Return (x, y) of the center of cell containing provided text 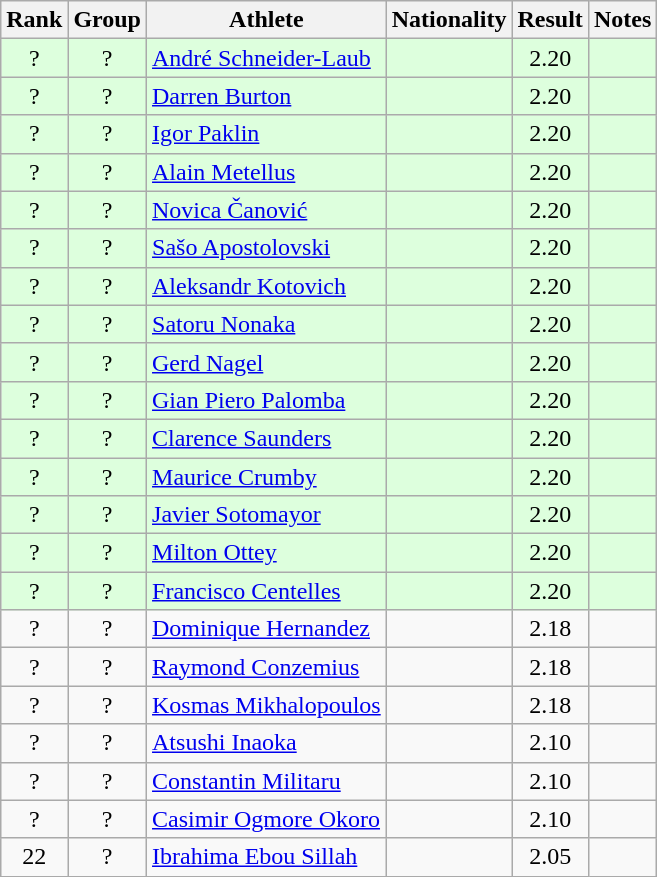
Gerd Nagel (267, 362)
Novica Čanović (267, 210)
Kosmas Mikhalopoulos (267, 705)
Milton Ottey (267, 553)
Igor Paklin (267, 134)
Francisco Centelles (267, 591)
Darren Burton (267, 96)
Aleksandr Kotovich (267, 286)
Gian Piero Palomba (267, 400)
Result (550, 20)
Dominique Hernandez (267, 629)
Atsushi Inaoka (267, 743)
Casimir Ogmore Okoro (267, 819)
Athlete (267, 20)
Alain Metellus (267, 172)
Constantin Militaru (267, 781)
Javier Sotomayor (267, 515)
Sašo Apostolovski (267, 248)
Raymond Conzemius (267, 667)
Maurice Crumby (267, 477)
Notes (622, 20)
André Schneider-Laub (267, 58)
Satoru Nonaka (267, 324)
Rank (34, 20)
Group (108, 20)
Ibrahima Ebou Sillah (267, 857)
2.05 (550, 857)
Nationality (449, 20)
22 (34, 857)
Clarence Saunders (267, 438)
